Determine the (x, y) coordinate at the center of the cell enclosing the given text.  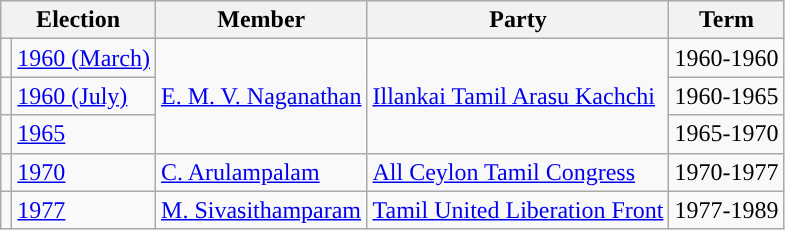
Election (78, 20)
All Ceylon Tamil Congress (518, 172)
1970 (84, 172)
1965-1970 (726, 134)
1960-1965 (726, 96)
Term (726, 20)
1977 (84, 210)
1960 (July) (84, 96)
C. Arulampalam (262, 172)
E. M. V. Naganathan (262, 96)
Tamil United Liberation Front (518, 210)
Member (262, 20)
Party (518, 20)
M. Sivasithamparam (262, 210)
1970-1977 (726, 172)
Illankai Tamil Arasu Kachchi (518, 96)
1960 (March) (84, 58)
1977-1989 (726, 210)
1960-1960 (726, 58)
1965 (84, 134)
